Find where the given text appears and provide that cell's center as (x, y) coordinate. 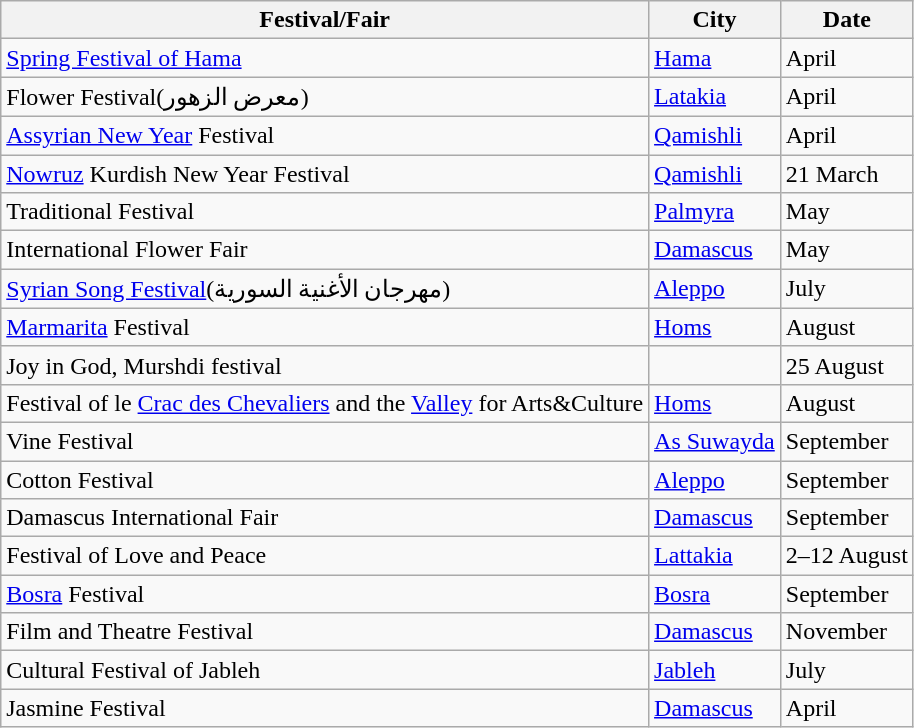
Hama (715, 58)
Latakia (715, 97)
Festival of le Crac des Chevaliers and the Valley for Arts&Culture (325, 403)
Marmarita Festival (325, 327)
Date (846, 20)
Spring Festival of Hama (325, 58)
Palmyra (715, 212)
Cotton Festival (325, 479)
Cultural Festival of Jableh (325, 670)
Jableh (715, 670)
Syrian Song Festival(مهرجان الأغنية السورية) (325, 289)
Lattakia (715, 556)
Vine Festival (325, 441)
Traditional Festival (325, 212)
International Flower Fair (325, 250)
As Suwayda (715, 441)
Festival/Fair (325, 20)
Flower Festival(معرض الزهور) (325, 97)
Festival of Love and Peace (325, 556)
Film and Theatre Festival (325, 632)
Jasmine Festival (325, 708)
Damascus International Fair (325, 518)
City (715, 20)
Joy in God, Murshdi festival (325, 365)
November (846, 632)
21 March (846, 173)
2–12 August (846, 556)
Bosra (715, 594)
Bosra Festival (325, 594)
25 August (846, 365)
Assyrian New Year Festival (325, 135)
Nowruz Kurdish New Year Festival (325, 173)
